Search for the cell housing the specified text and yield its [X, Y] center coordinate. 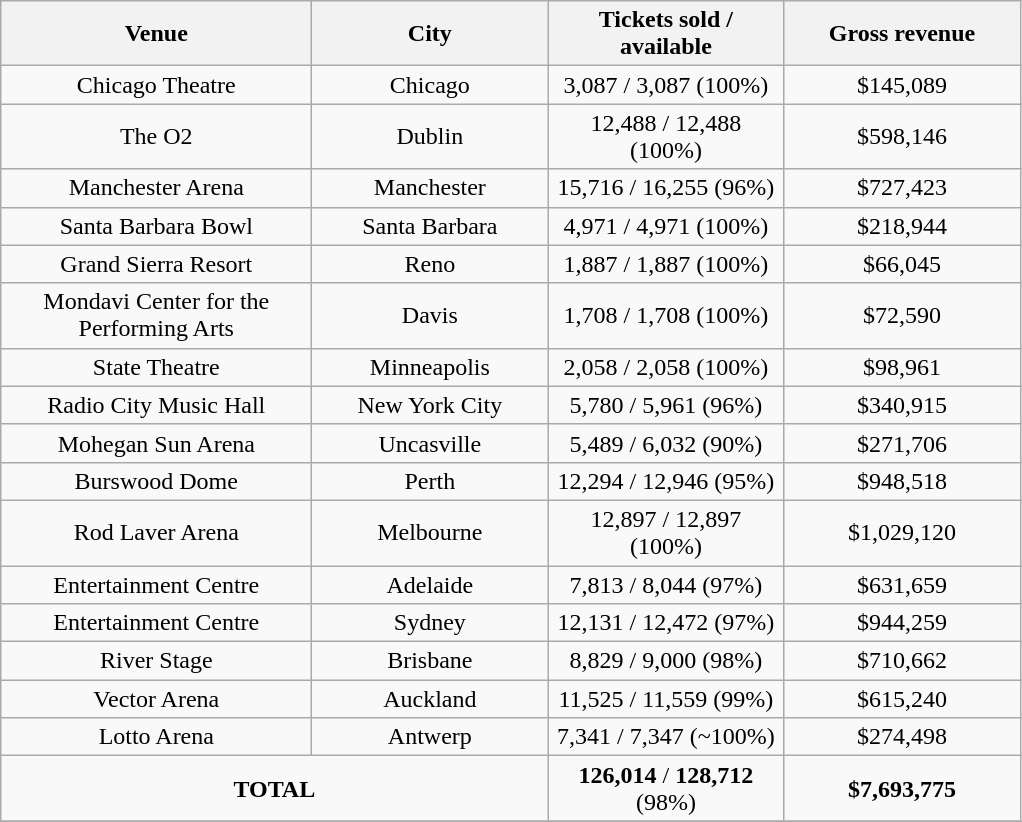
Auckland [430, 699]
7,813 / 8,044 (97%) [666, 585]
River Stage [156, 661]
Tickets sold / available [666, 34]
Antwerp [430, 737]
$274,498 [902, 737]
Grand Sierra Resort [156, 264]
$7,693,775 [902, 788]
7,341 / 7,347 (~100%) [666, 737]
1,887 / 1,887 (100%) [666, 264]
Vector Arena [156, 699]
Dublin [430, 136]
$615,240 [902, 699]
Gross revenue [902, 34]
$944,259 [902, 623]
Manchester Arena [156, 188]
$218,944 [902, 226]
5,780 / 5,961 (96%) [666, 405]
Sydney [430, 623]
$66,045 [902, 264]
Brisbane [430, 661]
The O2 [156, 136]
Davis [430, 316]
City [430, 34]
Perth [430, 481]
$631,659 [902, 585]
Reno [430, 264]
2,058 / 2,058 (100%) [666, 367]
8,829 / 9,000 (98%) [666, 661]
$145,089 [902, 85]
4,971 / 4,971 (100%) [666, 226]
12,294 / 12,946 (95%) [666, 481]
5,489 / 6,032 (90%) [666, 443]
15,716 / 16,255 (96%) [666, 188]
Burswood Dome [156, 481]
Chicago Theatre [156, 85]
12,131 / 12,472 (97%) [666, 623]
$1,029,120 [902, 532]
Lotto Arena [156, 737]
Venue [156, 34]
11,525 / 11,559 (99%) [666, 699]
1,708 / 1,708 (100%) [666, 316]
$598,146 [902, 136]
126,014 / 128,712 (98%) [666, 788]
Uncasville [430, 443]
TOTAL [274, 788]
$98,961 [902, 367]
Radio City Music Hall [156, 405]
$948,518 [902, 481]
$271,706 [902, 443]
Chicago [430, 85]
Mondavi Center for the Performing Arts [156, 316]
Minneapolis [430, 367]
Adelaide [430, 585]
$727,423 [902, 188]
3,087 / 3,087 (100%) [666, 85]
Santa Barbara Bowl [156, 226]
Melbourne [430, 532]
Manchester [430, 188]
Rod Laver Arena [156, 532]
Santa Barbara [430, 226]
State Theatre [156, 367]
Mohegan Sun Arena [156, 443]
$340,915 [902, 405]
New York City [430, 405]
12,897 / 12,897 (100%) [666, 532]
$710,662 [902, 661]
12,488 / 12,488 (100%) [666, 136]
$72,590 [902, 316]
